From the cell containing the given text, extract its center point as (x, y) coordinate. 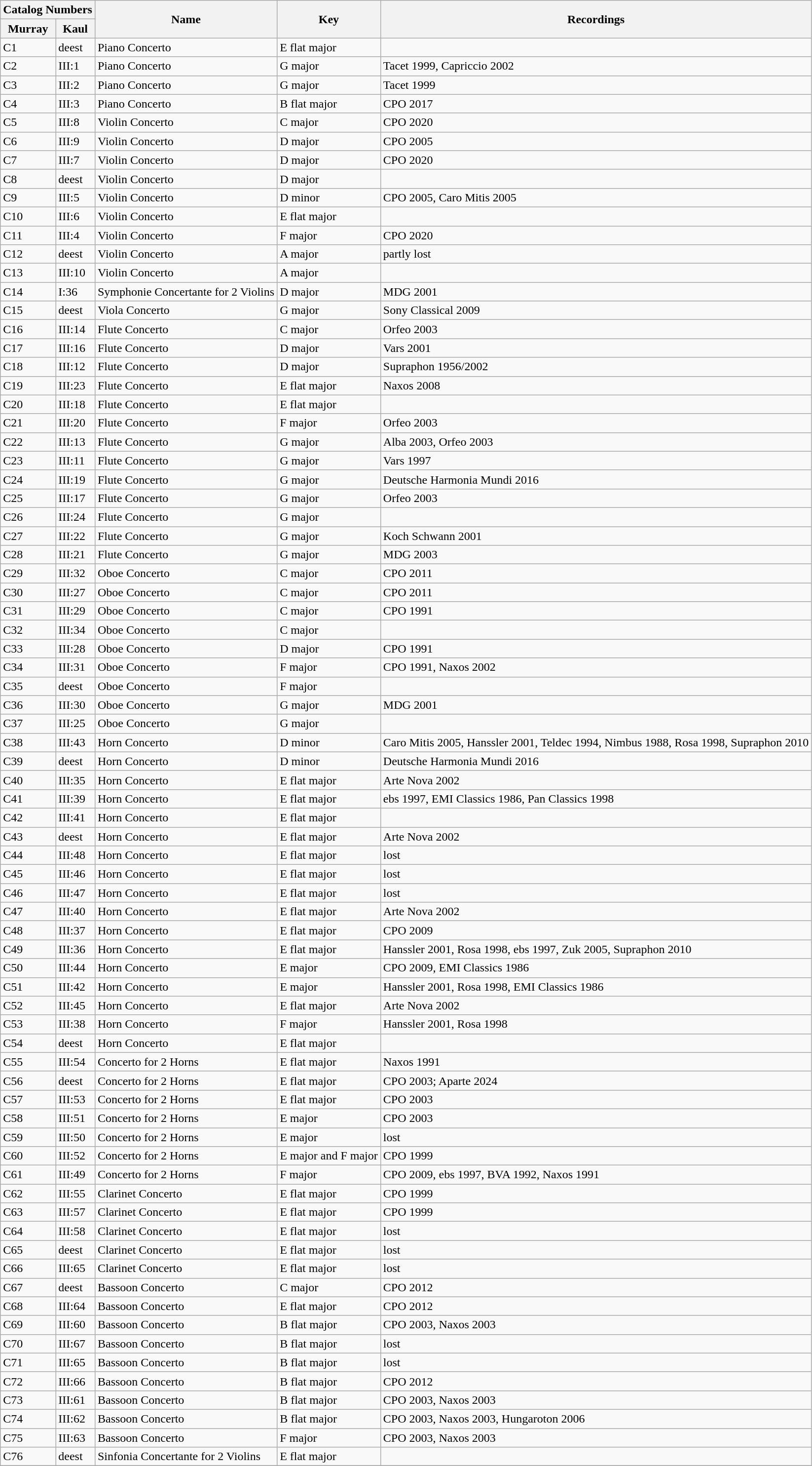
III:62 (75, 1419)
Hanssler 2001, Rosa 1998 (596, 1024)
Hanssler 2001, Rosa 1998, ebs 1997, Zuk 2005, Supraphon 2010 (596, 949)
C74 (28, 1419)
C28 (28, 555)
C44 (28, 855)
Sony Classical 2009 (596, 310)
Key (329, 19)
C75 (28, 1438)
III:23 (75, 386)
C43 (28, 837)
C38 (28, 742)
III:48 (75, 855)
C52 (28, 1005)
III:32 (75, 574)
C20 (28, 404)
Supraphon 1956/2002 (596, 367)
III:37 (75, 930)
III:13 (75, 442)
III:60 (75, 1325)
III:34 (75, 630)
III:5 (75, 197)
C64 (28, 1231)
III:39 (75, 799)
III:1 (75, 66)
CPO 2005, Caro Mitis 2005 (596, 197)
C51 (28, 987)
C2 (28, 66)
C16 (28, 329)
ebs 1997, EMI Classics 1986, Pan Classics 1998 (596, 799)
III:58 (75, 1231)
III:2 (75, 85)
III:63 (75, 1438)
C12 (28, 254)
Koch Schwann 2001 (596, 536)
Kaul (75, 29)
MDG 2003 (596, 555)
III:27 (75, 592)
C15 (28, 310)
C46 (28, 893)
C70 (28, 1344)
I:36 (75, 292)
C60 (28, 1156)
Naxos 2008 (596, 386)
III:53 (75, 1099)
C40 (28, 780)
III:52 (75, 1156)
III:64 (75, 1306)
Name (185, 19)
III:49 (75, 1175)
III:36 (75, 949)
C14 (28, 292)
III:10 (75, 273)
III:18 (75, 404)
III:67 (75, 1344)
C30 (28, 592)
III:4 (75, 235)
C31 (28, 611)
C57 (28, 1099)
C9 (28, 197)
III:7 (75, 160)
C73 (28, 1400)
Murray (28, 29)
III:17 (75, 498)
C26 (28, 517)
CPO 1991, Naxos 2002 (596, 667)
C33 (28, 649)
III:28 (75, 649)
III:55 (75, 1194)
C67 (28, 1287)
III:22 (75, 536)
Naxos 1991 (596, 1062)
C19 (28, 386)
Viola Concerto (185, 310)
C11 (28, 235)
C7 (28, 160)
III:25 (75, 724)
C5 (28, 122)
partly lost (596, 254)
Hanssler 2001, Rosa 1998, EMI Classics 1986 (596, 987)
C69 (28, 1325)
III:35 (75, 780)
C10 (28, 216)
C53 (28, 1024)
C25 (28, 498)
C27 (28, 536)
C4 (28, 104)
C3 (28, 85)
C41 (28, 799)
C21 (28, 423)
III:51 (75, 1118)
III:41 (75, 817)
Recordings (596, 19)
III:54 (75, 1062)
CPO 2009, EMI Classics 1986 (596, 968)
III:24 (75, 517)
C48 (28, 930)
III:20 (75, 423)
III:47 (75, 893)
C45 (28, 874)
CPO 2017 (596, 104)
C23 (28, 461)
CPO 2009, ebs 1997, BVA 1992, Naxos 1991 (596, 1175)
III:21 (75, 555)
C13 (28, 273)
C42 (28, 817)
III:31 (75, 667)
Tacet 1999 (596, 85)
III:16 (75, 348)
Vars 1997 (596, 461)
C62 (28, 1194)
C8 (28, 179)
III:45 (75, 1005)
III:50 (75, 1137)
C1 (28, 47)
C50 (28, 968)
C18 (28, 367)
III:42 (75, 987)
III:66 (75, 1381)
Symphonie Concertante for 2 Violins (185, 292)
Sinfonia Concertante for 2 Violins (185, 1457)
III:40 (75, 912)
C37 (28, 724)
C72 (28, 1381)
C63 (28, 1212)
Vars 2001 (596, 348)
III:3 (75, 104)
E major and F major (329, 1156)
C39 (28, 761)
C6 (28, 141)
C61 (28, 1175)
III:44 (75, 968)
C65 (28, 1250)
III:19 (75, 479)
CPO 2009 (596, 930)
C22 (28, 442)
C29 (28, 574)
Tacet 1999, Capriccio 2002 (596, 66)
III:43 (75, 742)
C47 (28, 912)
III:38 (75, 1024)
CPO 2005 (596, 141)
C66 (28, 1269)
III:14 (75, 329)
III:6 (75, 216)
Alba 2003, Orfeo 2003 (596, 442)
III:46 (75, 874)
III:61 (75, 1400)
Catalog Numbers (48, 10)
C55 (28, 1062)
C49 (28, 949)
C36 (28, 705)
III:12 (75, 367)
III:29 (75, 611)
C76 (28, 1457)
C68 (28, 1306)
Caro Mitis 2005, Hanssler 2001, Teldec 1994, Nimbus 1988, Rosa 1998, Supraphon 2010 (596, 742)
CPO 2003; Aparte 2024 (596, 1080)
III:8 (75, 122)
C24 (28, 479)
III:11 (75, 461)
III:57 (75, 1212)
C59 (28, 1137)
III:30 (75, 705)
CPO 2003, Naxos 2003, Hungaroton 2006 (596, 1419)
C34 (28, 667)
III:9 (75, 141)
C17 (28, 348)
C71 (28, 1362)
C58 (28, 1118)
C35 (28, 686)
C32 (28, 630)
C54 (28, 1043)
C56 (28, 1080)
